Output the [X, Y] coordinate of the center of the cell containing the given text.  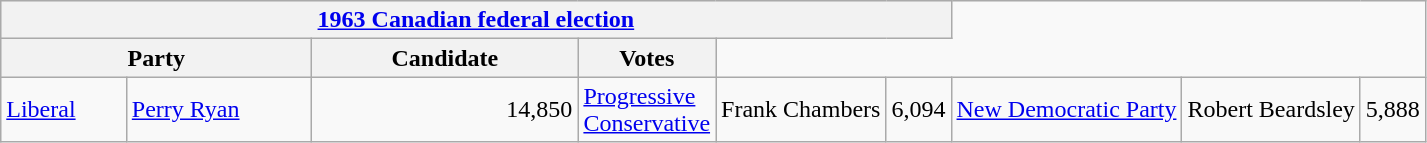
Perry Ryan [219, 110]
1963 Canadian federal election [476, 20]
5,888 [1392, 110]
6,094 [918, 110]
Party [156, 58]
Frank Chambers [801, 110]
Candidate [445, 58]
Liberal [64, 110]
New Democratic Party [1066, 110]
14,850 [445, 110]
Robert Beardsley [1271, 110]
Progressive Conservative [647, 110]
Votes [647, 58]
